For the text-containing cell, return its midpoint in (X, Y) coordinate format. 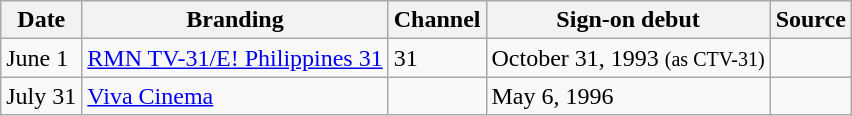
May 6, 1996 (628, 96)
RMN TV-31/E! Philippines 31 (235, 58)
October 31, 1993 (as CTV-31) (628, 58)
Viva Cinema (235, 96)
31 (437, 58)
Date (42, 20)
Sign-on debut (628, 20)
July 31 (42, 96)
Branding (235, 20)
June 1 (42, 58)
Source (810, 20)
Channel (437, 20)
